Extract the [X, Y] coordinate from the center of the cell holding the provided text.  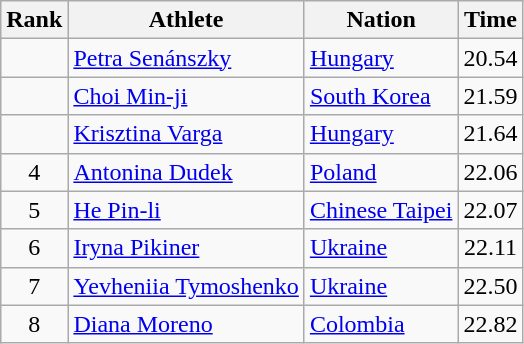
He Pin-li [186, 210]
Time [490, 20]
Choi Min-ji [186, 96]
Diana Moreno [186, 324]
7 [34, 286]
8 [34, 324]
Rank [34, 20]
21.59 [490, 96]
Colombia [381, 324]
Yevheniia Tymoshenko [186, 286]
20.54 [490, 58]
22.82 [490, 324]
Chinese Taipei [381, 210]
Krisztina Varga [186, 134]
22.07 [490, 210]
6 [34, 248]
Antonina Dudek [186, 172]
Petra Senánszky [186, 58]
22.11 [490, 248]
Athlete [186, 20]
22.06 [490, 172]
Iryna Pikiner [186, 248]
4 [34, 172]
22.50 [490, 286]
Nation [381, 20]
Poland [381, 172]
21.64 [490, 134]
South Korea [381, 96]
5 [34, 210]
